Scan for the cell matching the given text and deliver its [X, Y] coordinate at center. 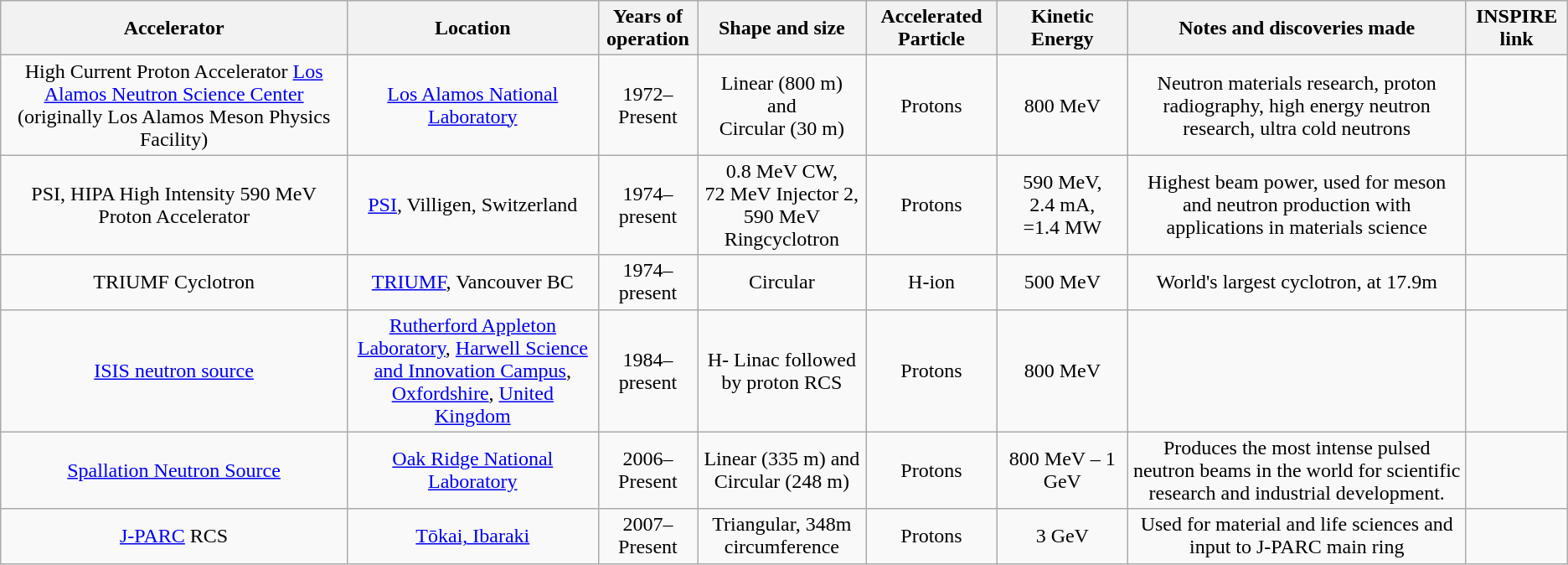
Circular [782, 282]
Shape and size [782, 29]
TRIUMF, Vancouver BC [472, 282]
H-ion [931, 282]
Tōkai, Ibaraki [472, 536]
2006–Present [648, 470]
1984–present [648, 371]
Rutherford Appleton Laboratory, Harwell Science and Innovation Campus,Oxfordshire, United Kingdom [472, 371]
High Current Proton Accelerator Los Alamos Neutron Science Center (originally Los Alamos Meson Physics Facility) [174, 106]
Linear (335 m) andCircular (248 m) [782, 470]
Used for material and life sciences and input to J-PARC main ring [1297, 536]
TRIUMF Cyclotron [174, 282]
INSPIRE link [1516, 29]
Linear (800 m)andCircular (30 m) [782, 106]
590 MeV, 2.4 mA, =1.4 MW [1062, 205]
Accelerator [174, 29]
0.8 MeV CW, 72 MeV Injector 2,590 MeV Ringcyclotron [782, 205]
Location [472, 29]
PSI, HIPA High Intensity 590 MeV Proton Accelerator [174, 205]
3 GeV [1062, 536]
World's largest cyclotron, at 17.9m [1297, 282]
800 MeV – 1 GeV [1062, 470]
2007–Present [648, 536]
H- Linac followed by proton RCS [782, 371]
Accelerated Particle [931, 29]
Los Alamos National Laboratory [472, 106]
1972–Present [648, 106]
Produces the most intense pulsed neutron beams in the world for scientific research and industrial development. [1297, 470]
Notes and discoveries made [1297, 29]
Oak Ridge National Laboratory [472, 470]
Highest beam power, used for meson and neutron production with applications in materials science [1297, 205]
PSI, Villigen, Switzerland [472, 205]
J-PARC RCS [174, 536]
Spallation Neutron Source [174, 470]
Kinetic Energy [1062, 29]
Years of operation [648, 29]
500 MeV [1062, 282]
ISIS neutron source [174, 371]
Triangular, 348m circumference [782, 536]
Neutron materials research, proton radiography, high energy neutron research, ultra cold neutrons [1297, 106]
